Identify which cell holds the provided text, then report its (x, y) central coordinate. 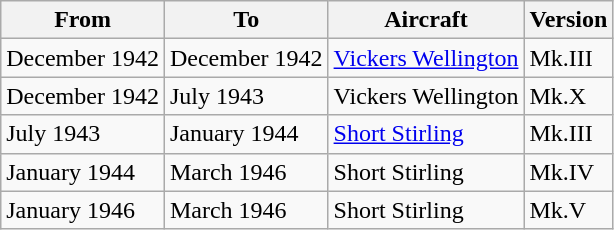
To (246, 20)
Aircraft (426, 20)
Mk.IV (568, 172)
Mk.X (568, 96)
January 1946 (83, 210)
Mk.V (568, 210)
From (83, 20)
Version (568, 20)
